Extract the (x, y) coordinate from the center of the cell holding the provided text.  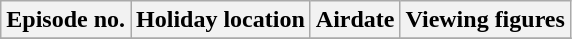
Holiday location (221, 20)
Episode no. (66, 20)
Viewing figures (485, 20)
Airdate (355, 20)
